Locate the cell with the specified text and output its [X, Y] center coordinate. 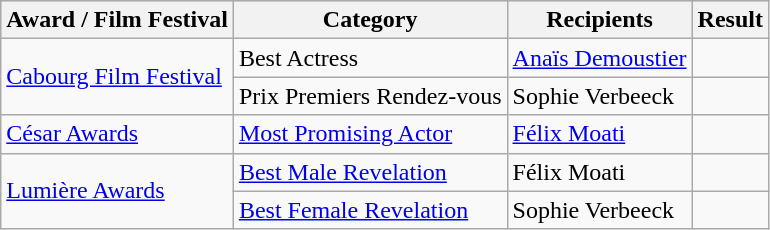
Lumière Awards [118, 191]
Best Male Revelation [370, 172]
Best Female Revelation [370, 210]
Most Promising Actor [370, 134]
César Awards [118, 134]
Result [730, 20]
Cabourg Film Festival [118, 77]
Category [370, 20]
Recipients [600, 20]
Anaïs Demoustier [600, 58]
Prix Premiers Rendez-vous [370, 96]
Best Actress [370, 58]
Award / Film Festival [118, 20]
